Find where the given text appears and provide that cell's center as (x, y) coordinate. 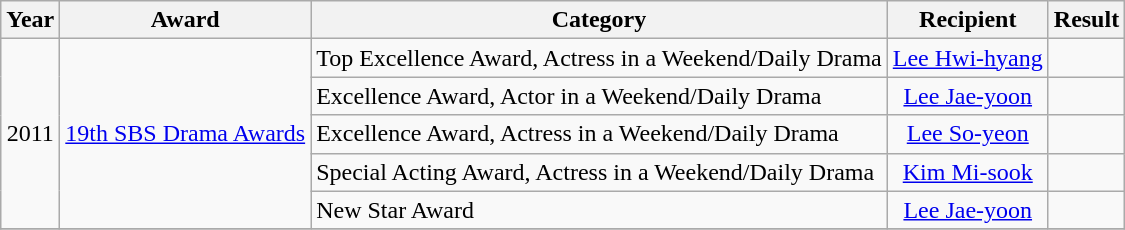
Year (30, 20)
Lee So-yeon (968, 134)
Kim Mi-sook (968, 172)
Excellence Award, Actress in a Weekend/Daily Drama (600, 134)
Recipient (968, 20)
Award (186, 20)
19th SBS Drama Awards (186, 134)
New Star Award (600, 210)
2011 (30, 134)
Category (600, 20)
Excellence Award, Actor in a Weekend/Daily Drama (600, 96)
Special Acting Award, Actress in a Weekend/Daily Drama (600, 172)
Lee Hwi-hyang (968, 58)
Result (1086, 20)
Top Excellence Award, Actress in a Weekend/Daily Drama (600, 58)
